Locate the cell with the specified text and output its [X, Y] center coordinate. 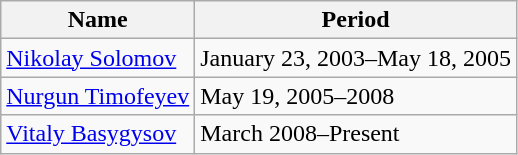
Nurgun Timofeyev [98, 96]
Nikolay Solomov [98, 58]
Vitaly Basygysov [98, 134]
March 2008–Present [356, 134]
Name [98, 20]
May 19, 2005–2008 [356, 96]
Period [356, 20]
January 23, 2003–May 18, 2005 [356, 58]
